Find where the given text appears and provide that cell's center as [X, Y] coordinate. 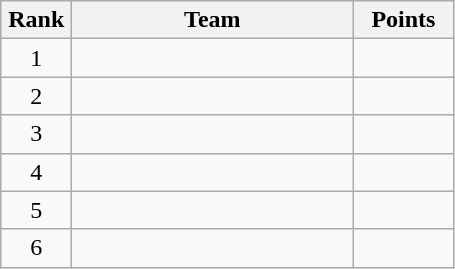
6 [36, 248]
Points [404, 20]
2 [36, 96]
4 [36, 172]
Rank [36, 20]
5 [36, 210]
1 [36, 58]
Team [212, 20]
3 [36, 134]
